Detect which cell encompasses the target text, then output its (X, Y) center coordinate. 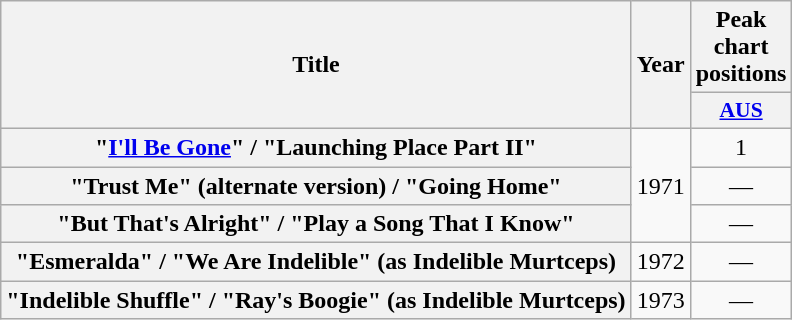
"But That's Alright" / "Play a Song That I Know" (316, 224)
Peak chart positions (741, 47)
1971 (660, 185)
Title (316, 65)
Year (660, 65)
"I'll Be Gone" / "Launching Place Part II" (316, 147)
"Indelible Shuffle" / "Ray's Boogie" (as Indelible Murtceps) (316, 300)
"Esmeralda" / "We Are Indelible" (as Indelible Murtceps) (316, 262)
1973 (660, 300)
1972 (660, 262)
AUS (741, 111)
"Trust Me" (alternate version) / "Going Home" (316, 185)
1 (741, 147)
